Extract the [X, Y] coordinate from the center of the cell holding the provided text.  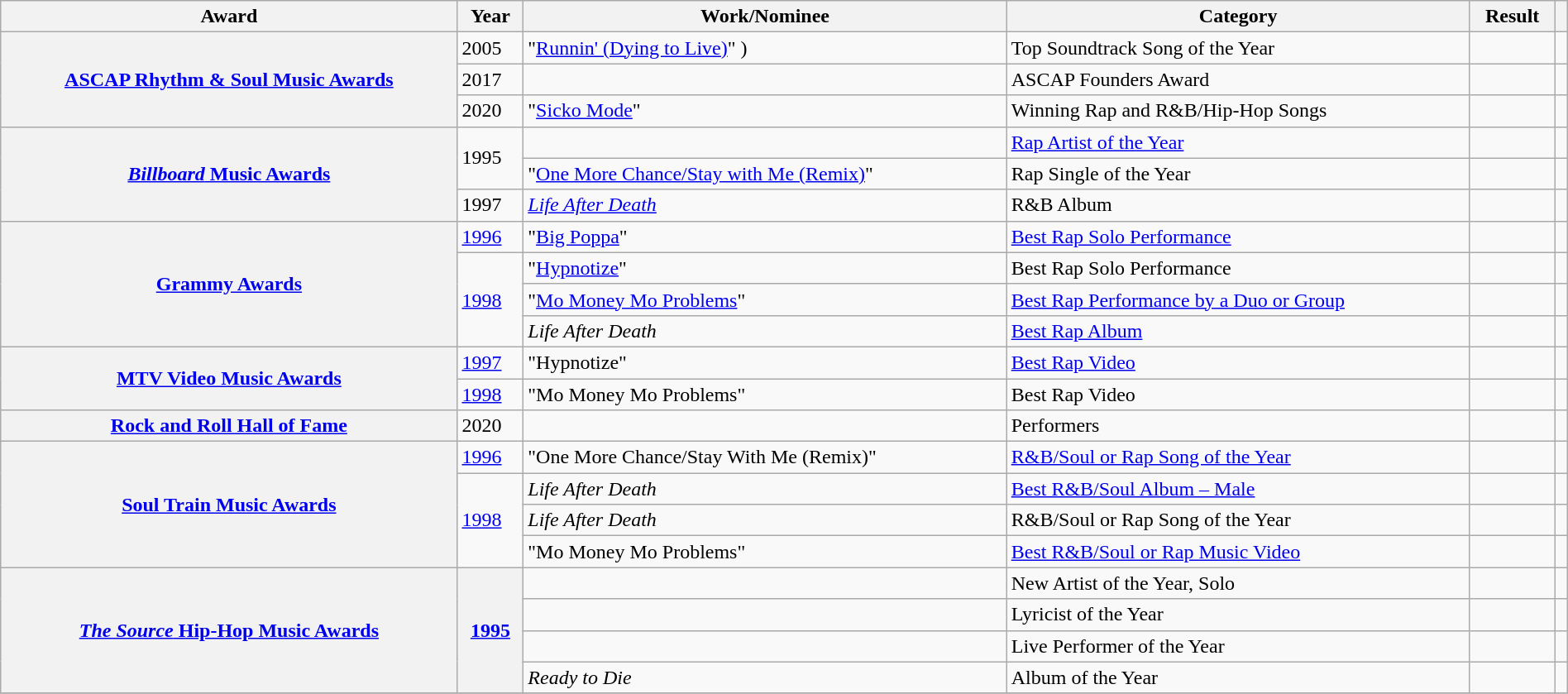
Work/Nominee [765, 17]
Live Performer of the Year [1238, 646]
Year [490, 17]
ASCAP Founders Award [1238, 79]
Rap Artist of the Year [1238, 142]
ASCAP Rhythm & Soul Music Awards [229, 79]
Best Rap Performance by a Duo or Group [1238, 299]
2017 [490, 79]
Winning Rap and R&B/Hip-Hop Songs [1238, 111]
"One More Chance/Stay with Me (Remix)" [765, 174]
Soul Train Music Awards [229, 505]
Grammy Awards [229, 284]
Category [1238, 17]
R&B Album [1238, 205]
Rock and Roll Hall of Fame [229, 426]
Best R&B/Soul or Rap Music Video [1238, 552]
Rap Single of the Year [1238, 174]
"Big Poppa" [765, 237]
MTV Video Music Awards [229, 378]
"One More Chance/Stay With Me (Remix)" [765, 457]
"Runnin' (Dying to Live)" ) [765, 48]
Billboard Music Awards [229, 174]
Ready to Die [765, 677]
"Sicko Mode" [765, 111]
Top Soundtrack Song of the Year [1238, 48]
Album of the Year [1238, 677]
Best Rap Album [1238, 331]
Best R&B/Soul Album – Male [1238, 489]
Result [1512, 17]
Performers [1238, 426]
New Artist of the Year, Solo [1238, 583]
Lyricist of the Year [1238, 615]
Award [229, 17]
2005 [490, 48]
The Source Hip-Hop Music Awards [229, 630]
